Detect which cell encompasses the target text, then output its [x, y] center coordinate. 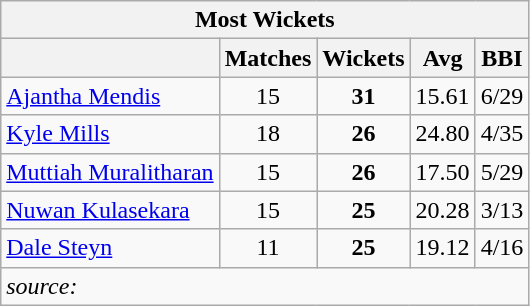
5/29 [502, 172]
Kyle Mills [110, 134]
Most Wickets [265, 20]
Matches [268, 58]
Wickets [364, 58]
31 [364, 96]
18 [268, 134]
15.61 [442, 96]
source: [265, 286]
17.50 [442, 172]
BBI [502, 58]
24.80 [442, 134]
Ajantha Mendis [110, 96]
3/13 [502, 210]
20.28 [442, 210]
4/35 [502, 134]
Nuwan Kulasekara [110, 210]
11 [268, 248]
Muttiah Muralitharan [110, 172]
Dale Steyn [110, 248]
4/16 [502, 248]
19.12 [442, 248]
Avg [442, 58]
6/29 [502, 96]
